Extract the [x, y] coordinate from the center of the cell holding the provided text.  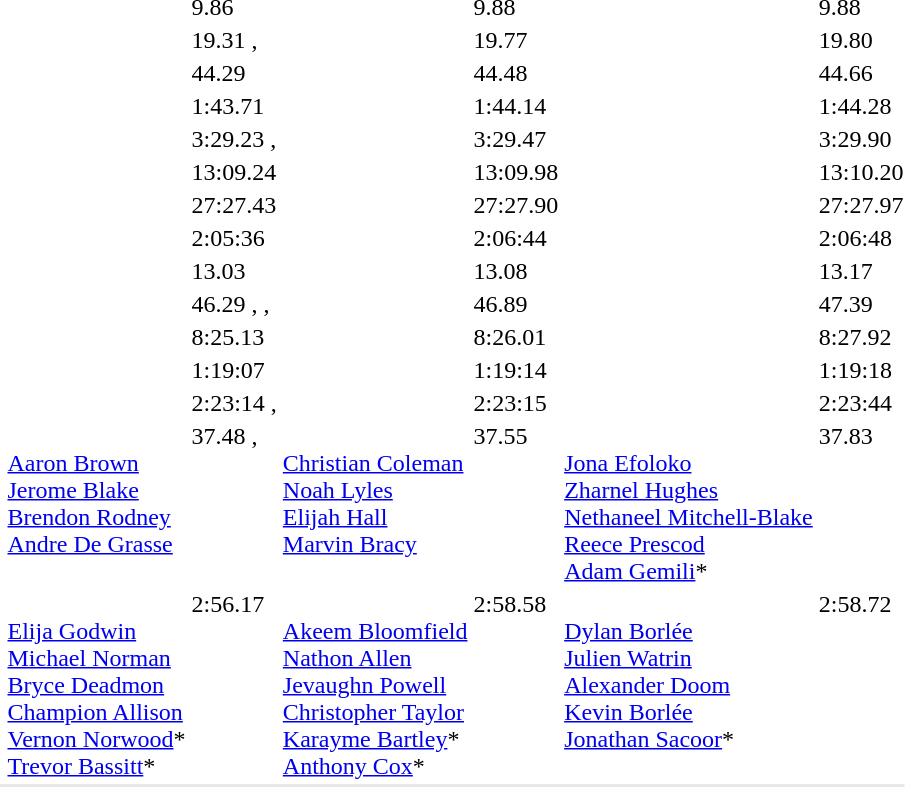
44.48 [516, 73]
3:29.23 , [234, 139]
13:09.98 [516, 172]
Christian ColemanNoah LylesElijah HallMarvin Bracy [375, 504]
13:10.20 [861, 172]
3:29.90 [861, 139]
1:19:07 [234, 370]
37.83 [861, 504]
8:27.92 [861, 337]
13:09.24 [234, 172]
1:44.28 [861, 106]
2:58.58 [516, 685]
37.48 , [234, 504]
8:25.13 [234, 337]
2:58.72 [861, 685]
2:23:44 [861, 403]
27:27.97 [861, 205]
Akeem Bloomfield Nathon AllenJevaughn PowellChristopher TaylorKarayme Bartley*Anthony Cox* [375, 685]
2:06:48 [861, 238]
1:19:14 [516, 370]
44.29 [234, 73]
19.31 , [234, 40]
46.29 , , [234, 304]
19.80 [861, 40]
27:27.90 [516, 205]
2:56.17 [234, 685]
13.17 [861, 271]
1:19:18 [861, 370]
Jona EfolokoZharnel HughesNethaneel Mitchell-BlakeReece PrescodAdam Gemili* [689, 504]
37.55 [516, 504]
1:43.71 [234, 106]
Elija GodwinMichael NormanBryce DeadmonChampion AllisonVernon Norwood*Trevor Bassitt* [96, 685]
2:05:36 [234, 238]
8:26.01 [516, 337]
2:23:15 [516, 403]
3:29.47 [516, 139]
27:27.43 [234, 205]
Aaron BrownJerome BlakeBrendon RodneyAndre De Grasse [96, 504]
44.66 [861, 73]
2:06:44 [516, 238]
19.77 [516, 40]
1:44.14 [516, 106]
Dylan BorléeJulien WatrinAlexander DoomKevin BorléeJonathan Sacoor* [689, 685]
47.39 [861, 304]
13.08 [516, 271]
46.89 [516, 304]
2:23:14 , [234, 403]
13.03 [234, 271]
